Provide the [X, Y] coordinate of the cell's center where the given text is located.  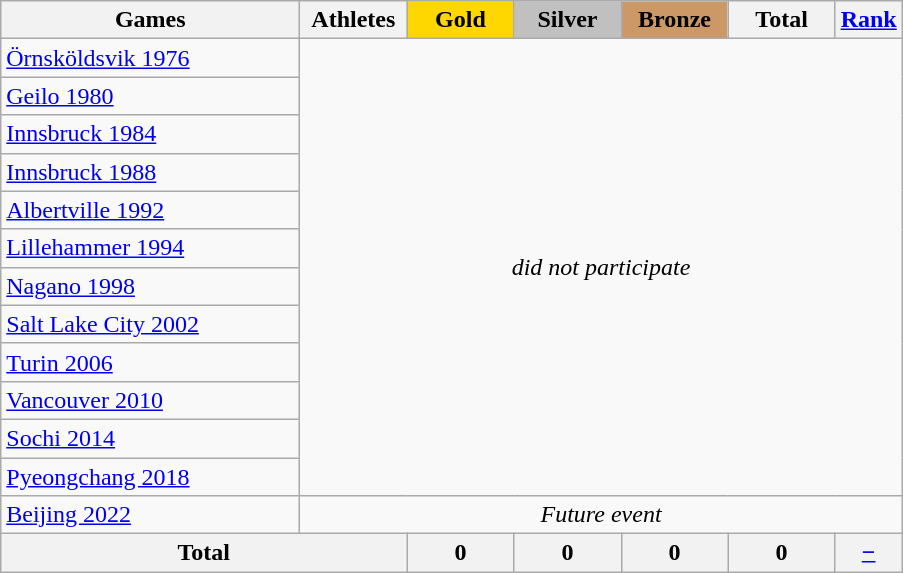
Athletes [354, 20]
Albertville 1992 [150, 210]
− [868, 553]
Örnsköldsvik 1976 [150, 58]
Nagano 1998 [150, 286]
Sochi 2014 [150, 438]
did not participate [601, 268]
Gold [460, 20]
Turin 2006 [150, 362]
Silver [568, 20]
Innsbruck 1984 [150, 134]
Salt Lake City 2002 [150, 324]
Beijing 2022 [150, 515]
Future event [601, 515]
Games [150, 20]
Geilo 1980 [150, 96]
Innsbruck 1988 [150, 172]
Rank [868, 20]
Pyeongchang 2018 [150, 477]
Lillehammer 1994 [150, 248]
Bronze [674, 20]
Vancouver 2010 [150, 400]
